Identify which cell holds the provided text, then report its [x, y] central coordinate. 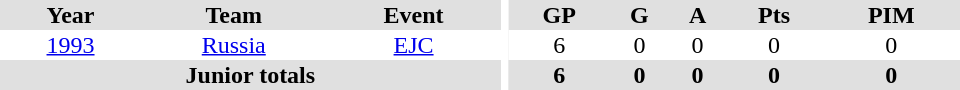
Junior totals [250, 75]
Pts [774, 15]
G [639, 15]
A [697, 15]
Event [413, 15]
PIM [892, 15]
EJC [413, 45]
Russia [234, 45]
GP [559, 15]
Year [70, 15]
Team [234, 15]
1993 [70, 45]
